Detect which cell encompasses the target text, then output its [x, y] center coordinate. 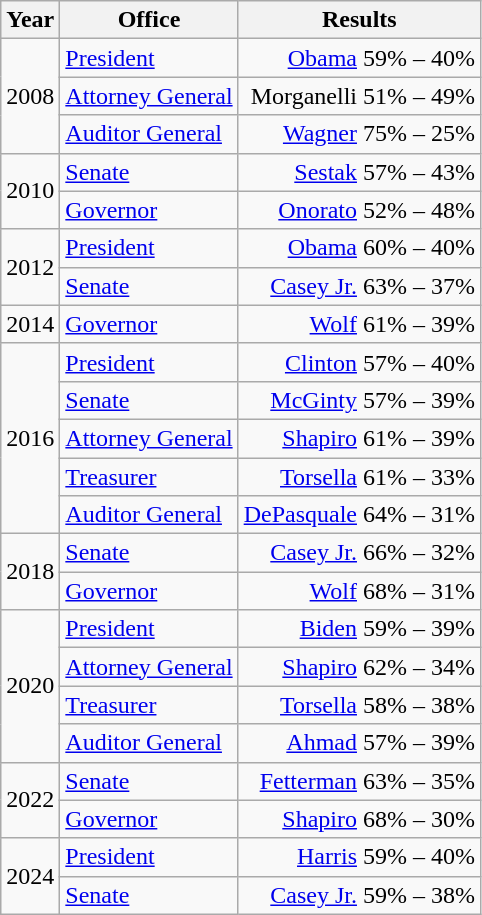
Fetterman 63% – 35% [359, 781]
Year [30, 20]
Clinton 57% – 40% [359, 362]
Wolf 61% – 39% [359, 324]
2016 [30, 438]
Ahmad 57% – 39% [359, 743]
2020 [30, 686]
Harris 59% – 40% [359, 857]
2022 [30, 800]
Torsella 61% – 33% [359, 477]
Onorato 52% – 48% [359, 210]
McGinty 57% – 39% [359, 400]
2018 [30, 572]
Morganelli 51% – 49% [359, 96]
2014 [30, 324]
Biden 59% – 39% [359, 629]
2008 [30, 96]
Obama 59% – 40% [359, 58]
Shapiro 62% – 34% [359, 667]
Casey Jr. 63% – 37% [359, 286]
DePasquale 64% – 31% [359, 515]
Shapiro 61% – 39% [359, 438]
Casey Jr. 66% – 32% [359, 553]
Wagner 75% – 25% [359, 134]
2024 [30, 876]
Office [149, 20]
2012 [30, 267]
Obama 60% – 40% [359, 248]
Results [359, 20]
Sestak 57% – 43% [359, 172]
2010 [30, 191]
Shapiro 68% – 30% [359, 819]
Wolf 68% – 31% [359, 591]
Casey Jr. 59% – 38% [359, 895]
Torsella 58% – 38% [359, 705]
